Detect which cell encompasses the target text, then output its (X, Y) center coordinate. 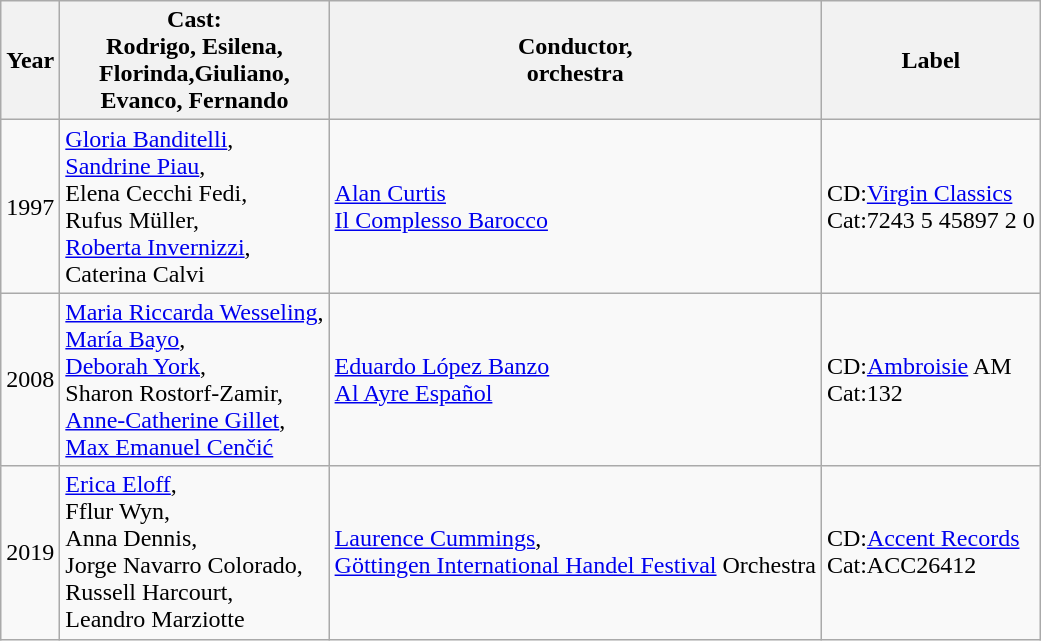
Conductor,orchestra (575, 60)
1997 (30, 206)
CD:Virgin ClassicsCat:7243 5 45897 2 0 (930, 206)
2008 (30, 380)
Erica Eloff,Fflur Wyn,Anna Dennis,Jorge Navarro Colorado,Russell Harcourt,Leandro Marziotte (194, 552)
Label (930, 60)
CD:Ambroisie AMCat:132 (930, 380)
Gloria Banditelli,Sandrine Piau,Elena Cecchi Fedi,Rufus Müller,Roberta Invernizzi,Caterina Calvi (194, 206)
Maria Riccarda Wesseling,María Bayo,Deborah York,Sharon Rostorf-Zamir,Anne-Catherine Gillet,Max Emanuel Cenčić (194, 380)
Alan CurtisIl Complesso Barocco (575, 206)
Cast:Rodrigo, Esilena,Florinda,Giuliano,Evanco, Fernando (194, 60)
Laurence Cummings,Göttingen International Handel Festival Orchestra (575, 552)
Year (30, 60)
Eduardo López BanzoAl Ayre Español (575, 380)
CD:Accent RecordsCat:ACC26412 (930, 552)
2019 (30, 552)
